Identify which cell holds the provided text, then report its (X, Y) central coordinate. 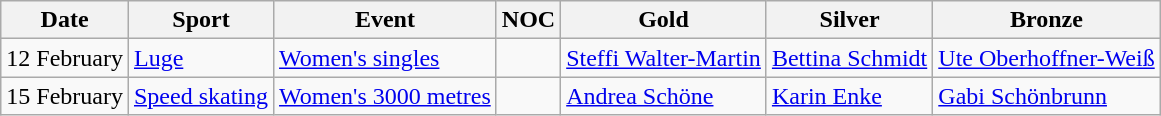
Ute Oberhoffner-Weiß (1046, 58)
Event (386, 20)
Andrea Schöne (664, 96)
Speed skating (200, 96)
Bronze (1046, 20)
Date (65, 20)
Sport (200, 20)
Women's 3000 metres (386, 96)
Luge (200, 58)
Gabi Schönbrunn (1046, 96)
Bettina Schmidt (849, 58)
Karin Enke (849, 96)
Silver (849, 20)
Women's singles (386, 58)
Steffi Walter-Martin (664, 58)
Gold (664, 20)
12 February (65, 58)
15 February (65, 96)
NOC (528, 20)
